For the text-containing cell, return its midpoint in [x, y] coordinate format. 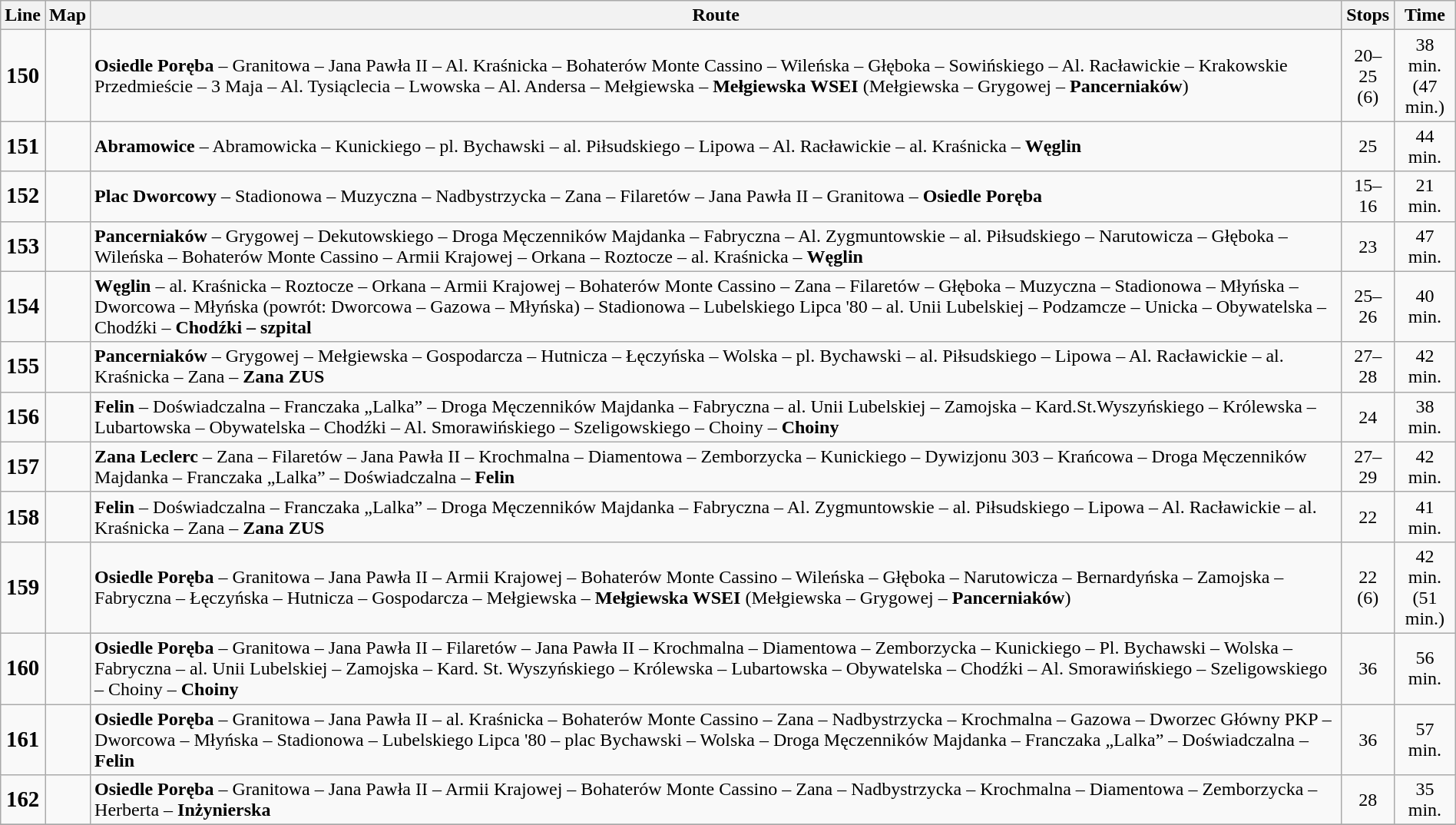
162 [23, 800]
21 min. [1425, 197]
57 min. [1425, 739]
47 min. [1425, 246]
20–25(6) [1368, 75]
44 min. [1425, 146]
27–28 [1368, 367]
161 [23, 739]
156 [23, 416]
38 min.(47 min.) [1425, 75]
Route [716, 15]
22(6) [1368, 587]
27–29 [1368, 467]
42 min.(51 min.) [1425, 587]
Time [1425, 15]
23 [1368, 246]
Stops [1368, 15]
15–16 [1368, 197]
153 [23, 246]
150 [23, 75]
Plac Dworcowy – Stadionowa – Muzyczna – Nadbystrzycka – Zana – Filaretów – Jana Pawła II – Granitowa – Osiedle Poręba [716, 197]
158 [23, 516]
28 [1368, 800]
25 [1368, 146]
56 min. [1425, 668]
157 [23, 467]
Abramowice – Abramowicka – Kunickiego – pl. Bychawski – al. Piłsudskiego – Lipowa – Al. Racławickie – al. Kraśnicka – Węglin [716, 146]
159 [23, 587]
Line [23, 15]
22 [1368, 516]
151 [23, 146]
38 min. [1425, 416]
35 min. [1425, 800]
155 [23, 367]
160 [23, 668]
25–26 [1368, 306]
41 min. [1425, 516]
Map [68, 15]
152 [23, 197]
24 [1368, 416]
40 min. [1425, 306]
154 [23, 306]
